Determine the [X, Y] coordinate at the center of the cell enclosing the given text.  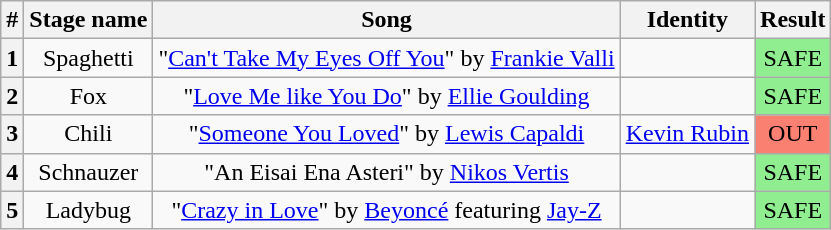
2 [12, 96]
"Someone You Loved" by Lewis Capaldi [386, 134]
"An Eisai Ena Asteri" by Nikos Vertis [386, 172]
Ladybug [88, 210]
Schnauzer [88, 172]
Chili [88, 134]
Stage name [88, 20]
OUT [793, 134]
Spaghetti [88, 58]
Result [793, 20]
1 [12, 58]
4 [12, 172]
Kevin Rubin [687, 134]
# [12, 20]
Fox [88, 96]
3 [12, 134]
"Can't Take My Eyes Off You" by Frankie Valli [386, 58]
Song [386, 20]
Identity [687, 20]
"Crazy in Love" by Beyoncé featuring Jay-Z [386, 210]
5 [12, 210]
"Love Me like You Do" by Ellie Goulding [386, 96]
